Determine the (X, Y) coordinate at the center of the cell enclosing the given text.  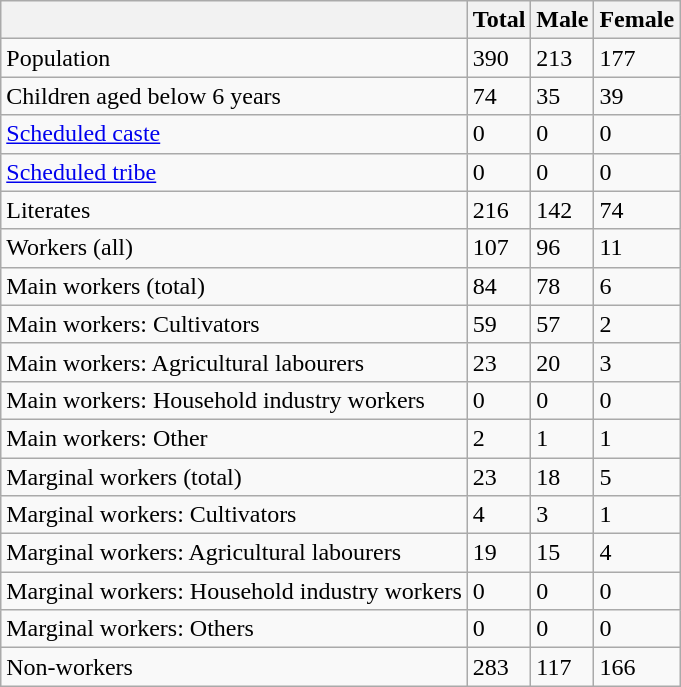
Population (234, 58)
Scheduled tribe (234, 172)
96 (562, 248)
39 (637, 96)
Marginal workers (total) (234, 477)
84 (499, 286)
Marginal workers: Cultivators (234, 515)
5 (637, 477)
Main workers: Other (234, 438)
Main workers: Household industry workers (234, 400)
Non-workers (234, 667)
19 (499, 553)
6 (637, 286)
Marginal workers: Agricultural labourers (234, 553)
216 (499, 210)
283 (499, 667)
35 (562, 96)
Main workers: Cultivators (234, 324)
Main workers: Agricultural labourers (234, 362)
166 (637, 667)
11 (637, 248)
Male (562, 20)
213 (562, 58)
57 (562, 324)
Children aged below 6 years (234, 96)
Literates (234, 210)
390 (499, 58)
15 (562, 553)
59 (499, 324)
177 (637, 58)
78 (562, 286)
20 (562, 362)
Scheduled caste (234, 134)
107 (499, 248)
Workers (all) (234, 248)
117 (562, 667)
Marginal workers: Others (234, 629)
Main workers (total) (234, 286)
Marginal workers: Household industry workers (234, 591)
Total (499, 20)
Female (637, 20)
18 (562, 477)
142 (562, 210)
